Search for the cell housing the specified text and yield its (X, Y) center coordinate. 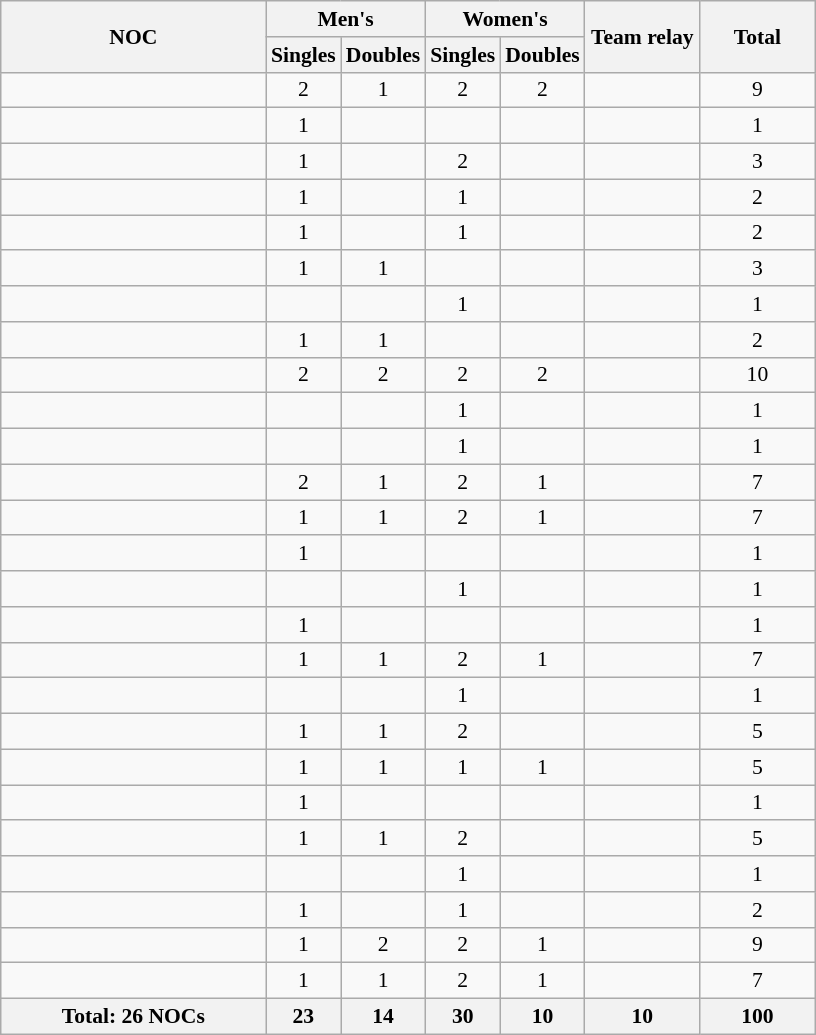
Total: 26 NOCs (134, 1017)
Team relay (642, 36)
30 (462, 1017)
100 (758, 1017)
Women's (504, 19)
Men's (346, 19)
23 (304, 1017)
NOC (134, 36)
Total (758, 36)
14 (384, 1017)
